Determine the [X, Y] coordinate at the center of the cell enclosing the given text.  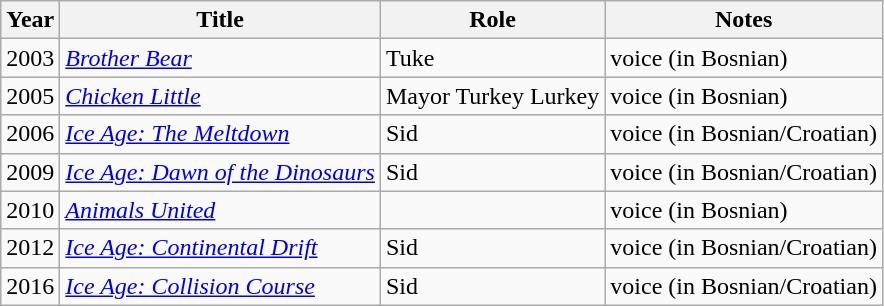
Notes [744, 20]
Animals United [220, 210]
2010 [30, 210]
2006 [30, 134]
Brother Bear [220, 58]
Ice Age: Collision Course [220, 286]
2016 [30, 286]
Ice Age: Dawn of the Dinosaurs [220, 172]
Ice Age: The Meltdown [220, 134]
Title [220, 20]
Mayor Turkey Lurkey [492, 96]
Tuke [492, 58]
2012 [30, 248]
2009 [30, 172]
2005 [30, 96]
Chicken Little [220, 96]
Year [30, 20]
Role [492, 20]
2003 [30, 58]
Ice Age: Continental Drift [220, 248]
